For the text-containing cell, return its midpoint in (X, Y) coordinate format. 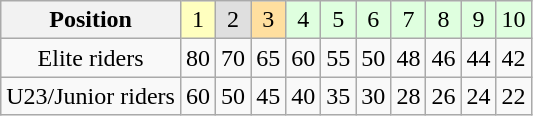
5 (338, 20)
35 (338, 96)
30 (374, 96)
6 (374, 20)
8 (444, 20)
U23/Junior riders (91, 96)
9 (478, 20)
70 (234, 58)
7 (408, 20)
28 (408, 96)
2 (234, 20)
40 (304, 96)
80 (198, 58)
Elite riders (91, 58)
24 (478, 96)
55 (338, 58)
1 (198, 20)
4 (304, 20)
44 (478, 58)
22 (514, 96)
26 (444, 96)
10 (514, 20)
Position (91, 20)
48 (408, 58)
42 (514, 58)
65 (268, 58)
46 (444, 58)
3 (268, 20)
45 (268, 96)
